Detect which cell encompasses the target text, then output its [x, y] center coordinate. 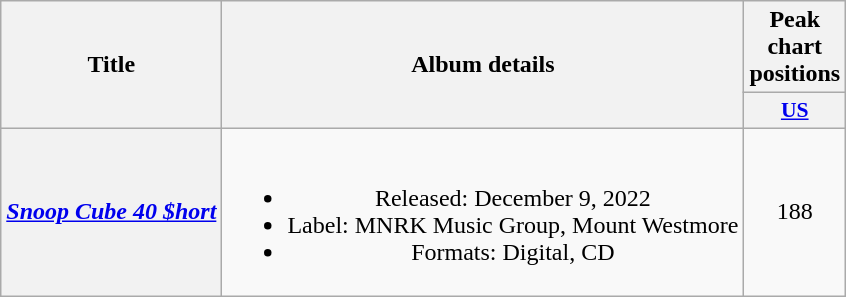
Snoop Cube 40 $hort [112, 212]
US [795, 111]
Released: December 9, 2022Label: MNRK Music Group, Mount WestmoreFormats: Digital, CD [483, 212]
Peak chart positions [795, 47]
Album details [483, 65]
188 [795, 212]
Title [112, 65]
